Return the (X, Y) coordinate for the center point of the cell that contains the specified text.  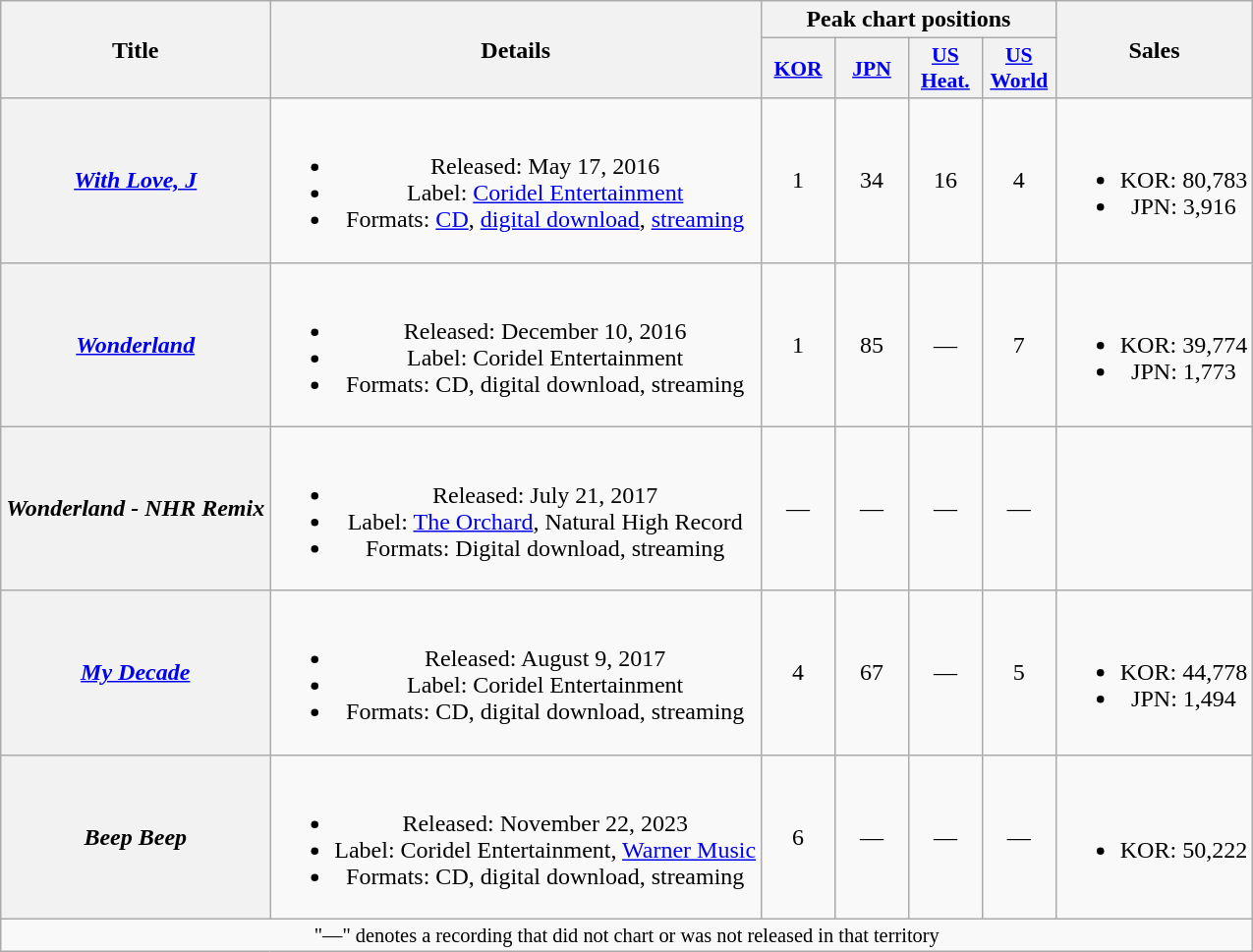
KOR (798, 69)
Wonderland - NHR Remix (136, 509)
67 (873, 672)
Beep Beep (136, 837)
Title (136, 49)
85 (873, 344)
Released: August 9, 2017Label: Coridel EntertainmentFormats: CD, digital download, streaming (516, 672)
KOR: 44,778JPN: 1,494 (1154, 672)
Released: December 10, 2016Label: Coridel EntertainmentFormats: CD, digital download, streaming (516, 344)
USHeat. (945, 69)
7 (1018, 344)
16 (945, 181)
KOR: 80,783JPN: 3,916 (1154, 181)
Wonderland (136, 344)
Released: May 17, 2016Label: Coridel EntertainmentFormats: CD, digital download, streaming (516, 181)
6 (798, 837)
5 (1018, 672)
With Love, J (136, 181)
34 (873, 181)
Released: November 22, 2023Label: Coridel Entertainment, Warner MusicFormats: CD, digital download, streaming (516, 837)
Released: July 21, 2017Label: The Orchard, Natural High RecordFormats: Digital download, streaming (516, 509)
"—" denotes a recording that did not chart or was not released in that territory (627, 935)
Peak chart positions (909, 20)
KOR: 39,774JPN: 1,773 (1154, 344)
My Decade (136, 672)
Details (516, 49)
JPN (873, 69)
USWorld (1018, 69)
KOR: 50,222 (1154, 837)
Sales (1154, 49)
